Provide the [X, Y] coordinate of the cell's center where the given text is located.  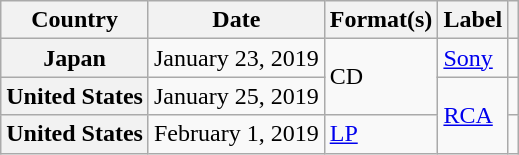
Format(s) [381, 20]
Label [473, 20]
Country [75, 20]
Sony [473, 58]
January 25, 2019 [236, 96]
LP [381, 134]
CD [381, 77]
Date [236, 20]
Japan [75, 58]
RCA [473, 115]
January 23, 2019 [236, 58]
February 1, 2019 [236, 134]
